Scan for the cell matching the given text and deliver its [x, y] coordinate at center. 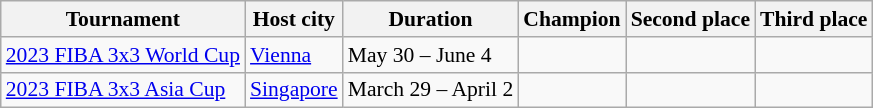
Duration [431, 19]
Singapore [294, 90]
2023 FIBA 3x3 Asia Cup [123, 90]
Vienna [294, 55]
Host city [294, 19]
2023 FIBA 3x3 World Cup [123, 55]
Champion [572, 19]
March 29 – April 2 [431, 90]
May 30 – June 4 [431, 55]
Tournament [123, 19]
Second place [690, 19]
Third place [814, 19]
